Locate the cell with the specified text and output its [X, Y] center coordinate. 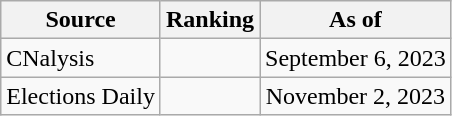
Source [81, 20]
As of [356, 20]
Elections Daily [81, 96]
November 2, 2023 [356, 96]
CNalysis [81, 58]
Ranking [210, 20]
September 6, 2023 [356, 58]
